Detect which cell encompasses the target text, then output its (X, Y) center coordinate. 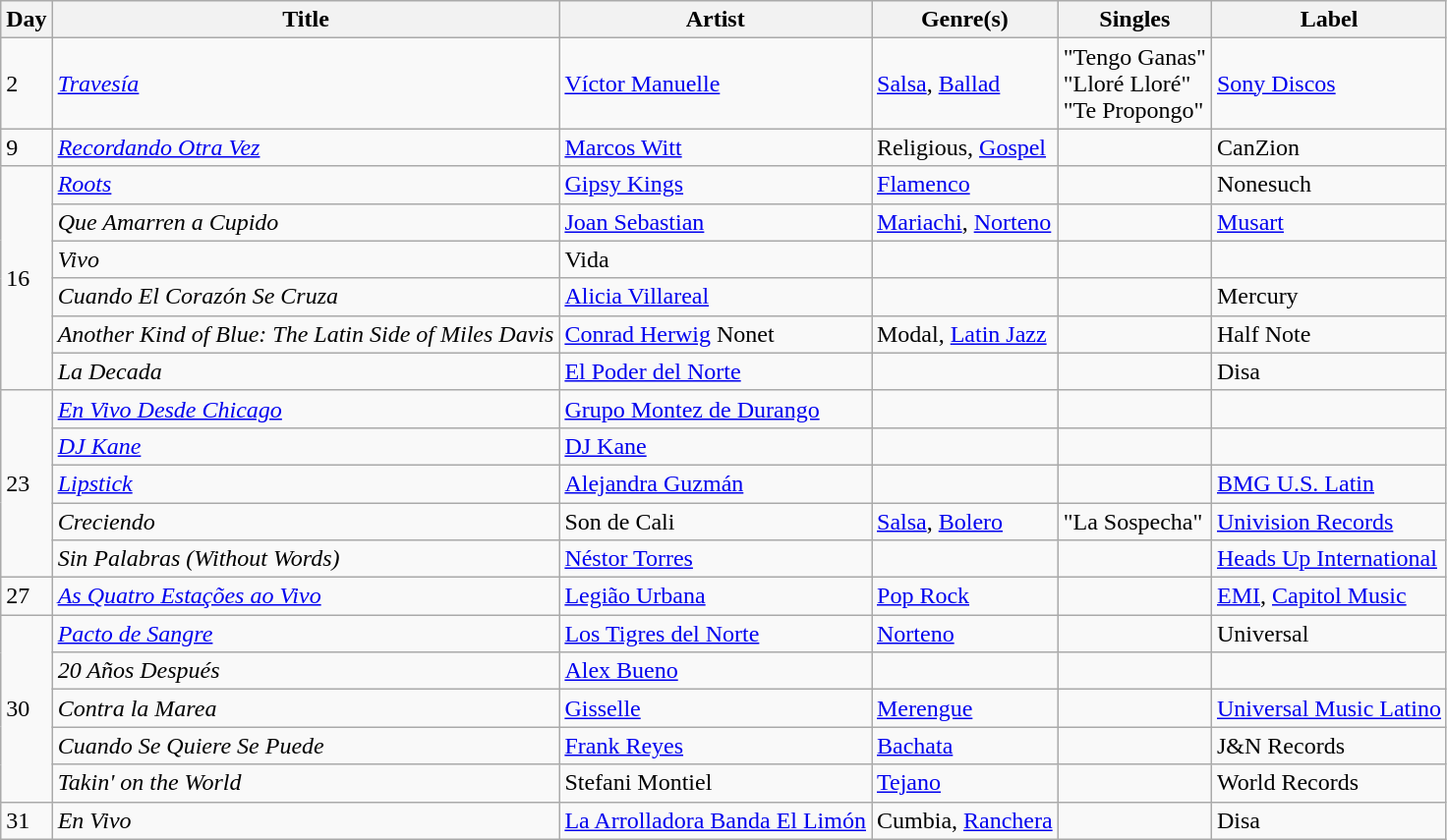
Modal, Latin Jazz (964, 334)
CanZion (1329, 147)
El Poder del Norte (716, 371)
30 (27, 708)
Univision Records (1329, 522)
Salsa, Ballad (964, 84)
Mariachi, Norteno (964, 222)
Cuando El Corazón Se Cruza (306, 297)
Day (27, 20)
Vida (716, 259)
Bachata (964, 746)
Tejano (964, 783)
Alejandra Guzmán (716, 483)
Another Kind of Blue: The Latin Side of Miles Davis (306, 334)
Takin' on the World (306, 783)
World Records (1329, 783)
En Vivo Desde Chicago (306, 409)
Gipsy Kings (716, 185)
Lipstick (306, 483)
31 (27, 820)
Norteno (964, 634)
En Vivo (306, 820)
Pop Rock (964, 596)
Pacto de Sangre (306, 634)
Singles (1134, 20)
Son de Cali (716, 522)
"La Sospecha" (1134, 522)
Roots (306, 185)
Title (306, 20)
"Tengo Ganas""Lloré Lloré""Te Propongo" (1134, 84)
23 (27, 483)
Cumbia, Ranchera (964, 820)
Grupo Montez de Durango (716, 409)
Gisselle (716, 708)
Vivo (306, 259)
Half Note (1329, 334)
La Decada (306, 371)
Mercury (1329, 297)
Marcos Witt (716, 147)
Musart (1329, 222)
Genre(s) (964, 20)
Sony Discos (1329, 84)
Artist (716, 20)
Sin Palabras (Without Words) (306, 559)
EMI, Capitol Music (1329, 596)
2 (27, 84)
9 (27, 147)
Salsa, Bolero (964, 522)
Stefani Montiel (716, 783)
Universal Music Latino (1329, 708)
Label (1329, 20)
Los Tigres del Norte (716, 634)
BMG U.S. Latin (1329, 483)
20 Años Después (306, 671)
Universal (1329, 634)
16 (27, 278)
Recordando Otra Vez (306, 147)
Néstor Torres (716, 559)
Cuando Se Quiere Se Puede (306, 746)
Religious, Gospel (964, 147)
Alicia Villareal (716, 297)
Joan Sebastian (716, 222)
Víctor Manuelle (716, 84)
Merengue (964, 708)
Frank Reyes (716, 746)
Flamenco (964, 185)
27 (27, 596)
La Arrolladora Banda El Limón (716, 820)
Alex Bueno (716, 671)
Contra la Marea (306, 708)
Que Amarren a Cupido (306, 222)
Nonesuch (1329, 185)
As Quatro Estações ao Vivo (306, 596)
J&N Records (1329, 746)
Legião Urbana (716, 596)
Heads Up International (1329, 559)
Conrad Herwig Nonet (716, 334)
Travesía (306, 84)
Creciendo (306, 522)
